Find where the given text appears and provide that cell's center as [X, Y] coordinate. 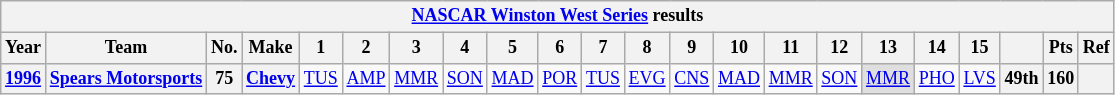
AMP [366, 78]
CNS [692, 78]
2 [366, 48]
1996 [24, 78]
75 [224, 78]
PHO [936, 78]
12 [840, 48]
Ref [1096, 48]
No. [224, 48]
Team [126, 48]
160 [1061, 78]
Pts [1061, 48]
4 [464, 48]
13 [888, 48]
14 [936, 48]
10 [740, 48]
POR [560, 78]
Make [271, 48]
1 [320, 48]
5 [512, 48]
NASCAR Winston West Series results [558, 16]
49th [1022, 78]
LVS [980, 78]
11 [790, 48]
EVG [647, 78]
8 [647, 48]
9 [692, 48]
Year [24, 48]
Spears Motorsports [126, 78]
7 [604, 48]
6 [560, 48]
3 [416, 48]
15 [980, 48]
Chevy [271, 78]
